Search for the cell housing the specified text and yield its (X, Y) center coordinate. 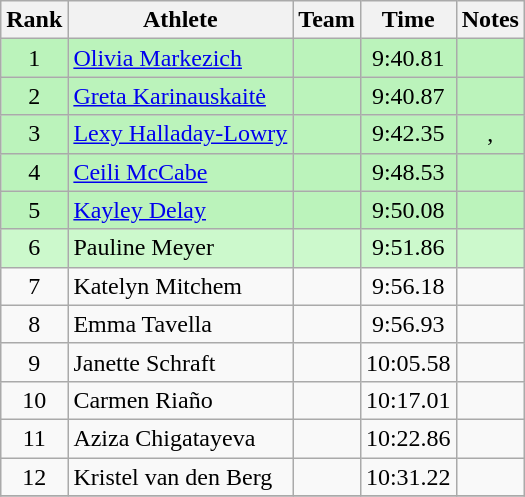
9 (34, 362)
Janette Schraft (180, 362)
Lexy Halladay-Lowry (180, 134)
9:51.86 (408, 248)
Team (327, 20)
9:42.35 (408, 134)
4 (34, 172)
11 (34, 438)
Greta Karinauskaitė (180, 96)
9:56.18 (408, 286)
9:56.93 (408, 324)
1 (34, 58)
10:17.01 (408, 400)
5 (34, 210)
7 (34, 286)
10:31.22 (408, 477)
Katelyn Mitchem (180, 286)
6 (34, 248)
9:48.53 (408, 172)
9:50.08 (408, 210)
10:05.58 (408, 362)
Rank (34, 20)
10 (34, 400)
Pauline Meyer (180, 248)
12 (34, 477)
9:40.87 (408, 96)
Olivia Markezich (180, 58)
Kayley Delay (180, 210)
Athlete (180, 20)
Kristel van den Berg (180, 477)
10:22.86 (408, 438)
, (490, 134)
2 (34, 96)
Time (408, 20)
3 (34, 134)
9:40.81 (408, 58)
Aziza Chigatayeva (180, 438)
Emma Tavella (180, 324)
8 (34, 324)
Ceili McCabe (180, 172)
Notes (490, 20)
Carmen Riaño (180, 400)
